Search for the cell housing the specified text and yield its [X, Y] center coordinate. 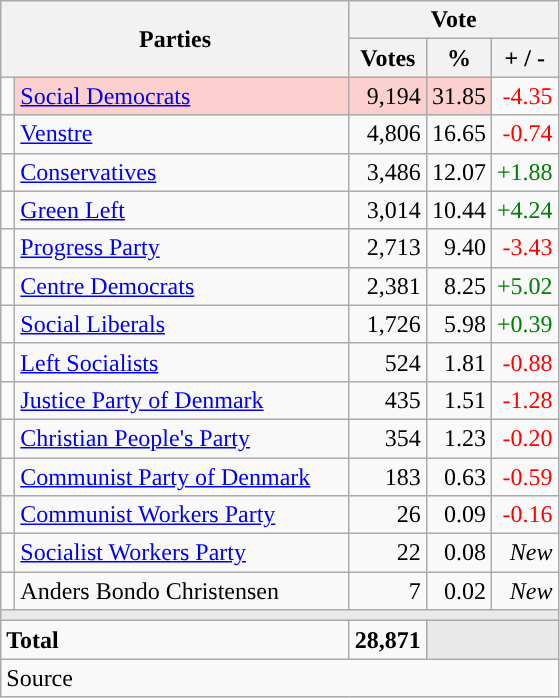
-0.20 [524, 438]
12.07 [458, 172]
Green Left [182, 210]
8.25 [458, 286]
1.23 [458, 438]
-0.74 [524, 134]
Communist Party of Denmark [182, 477]
0.08 [458, 553]
28,871 [388, 640]
Left Socialists [182, 362]
Christian People's Party [182, 438]
5.98 [458, 324]
-4.35 [524, 96]
Venstre [182, 134]
-0.59 [524, 477]
0.63 [458, 477]
16.65 [458, 134]
10.44 [458, 210]
+1.88 [524, 172]
Communist Workers Party [182, 515]
4,806 [388, 134]
Total [176, 640]
1.51 [458, 400]
Source [280, 678]
26 [388, 515]
Conservatives [182, 172]
2,381 [388, 286]
3,486 [388, 172]
354 [388, 438]
Socialist Workers Party [182, 553]
Anders Bondo Christensen [182, 591]
-1.28 [524, 400]
% [458, 58]
Social Liberals [182, 324]
-0.88 [524, 362]
+0.39 [524, 324]
Votes [388, 58]
Social Democrats [182, 96]
524 [388, 362]
-3.43 [524, 248]
9.40 [458, 248]
Parties [176, 39]
1,726 [388, 324]
Justice Party of Denmark [182, 400]
3,014 [388, 210]
+ / - [524, 58]
0.09 [458, 515]
+5.02 [524, 286]
+4.24 [524, 210]
31.85 [458, 96]
435 [388, 400]
7 [388, 591]
Vote [454, 20]
0.02 [458, 591]
1.81 [458, 362]
9,194 [388, 96]
2,713 [388, 248]
Progress Party [182, 248]
Centre Democrats [182, 286]
22 [388, 553]
183 [388, 477]
-0.16 [524, 515]
